Scan for the cell matching the given text and deliver its (X, Y) coordinate at center. 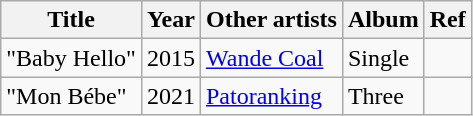
Album (383, 20)
2021 (170, 96)
Ref (448, 20)
Other artists (271, 20)
Year (170, 20)
Patoranking (271, 96)
Three (383, 96)
"Mon Bébe" (72, 96)
Title (72, 20)
2015 (170, 58)
Single (383, 58)
Wande Coal (271, 58)
"Baby Hello" (72, 58)
